From the cell containing the given text, extract its center point as (X, Y) coordinate. 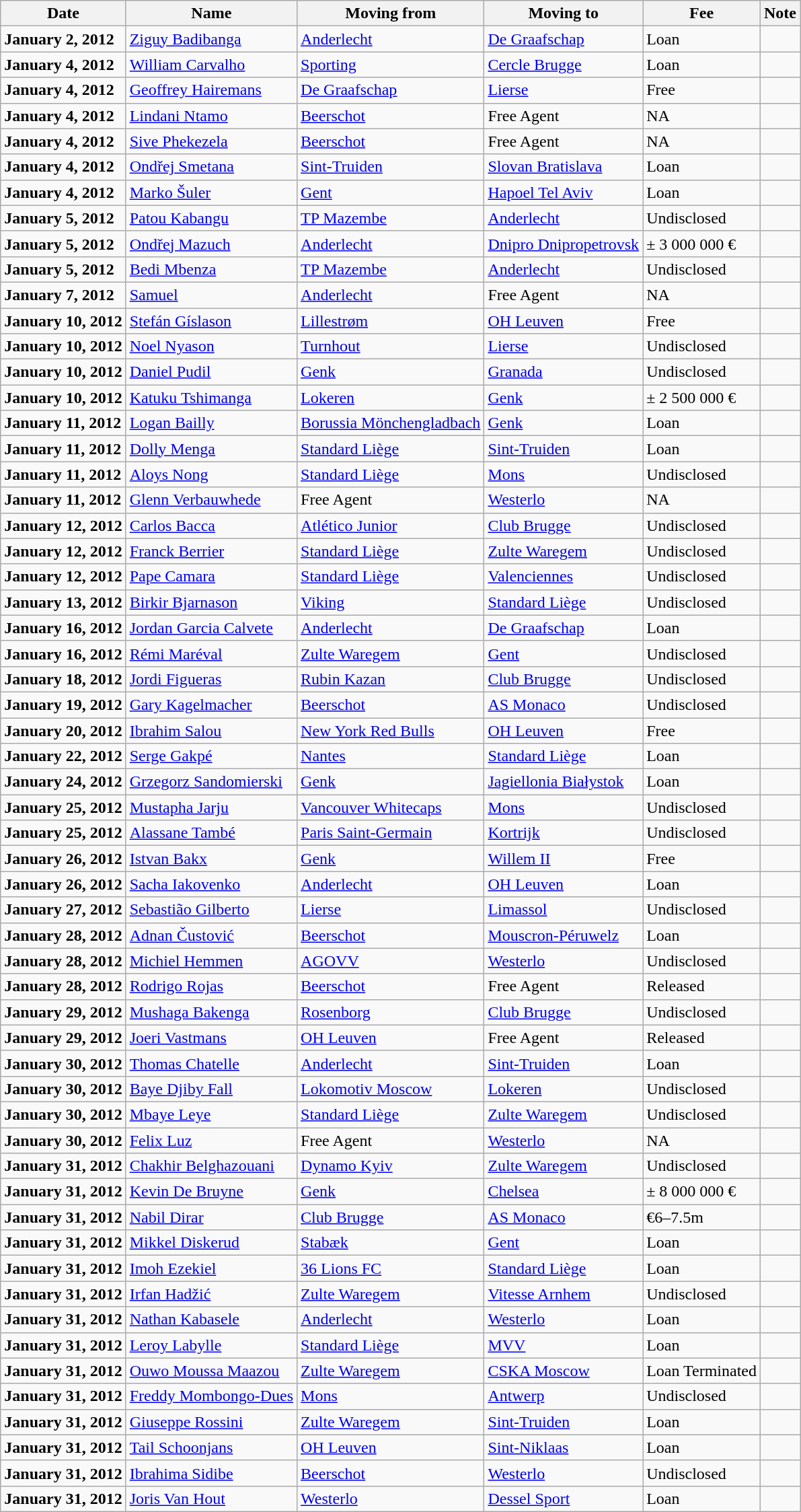
Vitesse Arnhem (564, 1294)
Ondřej Smetana (211, 167)
Name (211, 13)
Loan Terminated (702, 1371)
Serge Gakpé (211, 756)
Date (63, 13)
Geoffrey Hairemans (211, 90)
Dnipro Dnipropetrovsk (564, 244)
Jordan Garcia Calvete (211, 628)
Sporting (391, 65)
Dolly Menga (211, 449)
Antwerp (564, 1396)
Chakhir Belghazouani (211, 1166)
January 13, 2012 (63, 602)
Hapoel Tel Aviv (564, 192)
Leroy Labylle (211, 1345)
Paris Saint-Germain (391, 833)
Rémi Maréval (211, 653)
Adnan Čustović (211, 935)
January 18, 2012 (63, 679)
Nabil Dirar (211, 1217)
Nantes (391, 756)
Samuel (211, 295)
Bedi Mbenza (211, 269)
Stabæk (391, 1243)
January 22, 2012 (63, 756)
CSKA Moscow (564, 1371)
Logan Bailly (211, 423)
Istvan Bakx (211, 859)
Birkir Bjarnason (211, 602)
Gary Kagelmacher (211, 705)
Baye Djiby Fall (211, 1089)
± 2 500 000 € (702, 398)
Ondřej Mazuch (211, 244)
MVV (564, 1345)
Willem II (564, 859)
Dynamo Kyiv (391, 1166)
€6–7.5m (702, 1217)
Note (780, 13)
Mikkel Diskerud (211, 1243)
Stefán Gíslason (211, 321)
Limassol (564, 910)
Lillestrøm (391, 321)
Ibrahima Sidibe (211, 1473)
Katuku Tshimanga (211, 398)
Franck Berrier (211, 551)
Rubin Kazan (391, 679)
Glenn Verbauwhede (211, 500)
Slovan Bratislava (564, 167)
Jagiellonia Białystok (564, 782)
Joris Van Hout (211, 1499)
January 2, 2012 (63, 39)
36 Lions FC (391, 1268)
Ouwo Moussa Maazou (211, 1371)
± 8 000 000 € (702, 1192)
Noel Nyason (211, 347)
Mouscron-Péruwelz (564, 935)
± 3 000 000 € (702, 244)
Viking (391, 602)
Lokomotiv Moscow (391, 1089)
Nathan Kabasele (211, 1320)
Marko Šuler (211, 192)
Ziguy Badibanga (211, 39)
New York Red Bulls (391, 730)
Granada (564, 372)
Turnhout (391, 347)
Kortrijk (564, 833)
Grzegorz Sandomierski (211, 782)
Joeri Vastmans (211, 1038)
Tail Schoonjans (211, 1447)
Thomas Chatelle (211, 1063)
Kevin De Bruyne (211, 1192)
Chelsea (564, 1192)
Sebastião Gilberto (211, 910)
Michiel Hemmen (211, 961)
Rodrigo Rojas (211, 986)
Felix Luz (211, 1141)
Cercle Brugge (564, 65)
Dessel Sport (564, 1499)
Giuseppe Rossini (211, 1422)
Freddy Mombongo-Dues (211, 1396)
Atlético Junior (391, 526)
Mushaga Bakenga (211, 1012)
AGOVV (391, 961)
Borussia Mönchengladbach (391, 423)
Sint-Niklaas (564, 1447)
Mustapha Jarju (211, 807)
Sacha Iakovenko (211, 884)
January 19, 2012 (63, 705)
Lindani Ntamo (211, 116)
William Carvalho (211, 65)
Sive Phekezela (211, 141)
Imoh Ezekiel (211, 1268)
Carlos Bacca (211, 526)
January 24, 2012 (63, 782)
Irfan Hadžić (211, 1294)
Alassane També (211, 833)
Fee (702, 13)
Moving from (391, 13)
Moving to (564, 13)
Jordi Figueras (211, 679)
Patou Kabangu (211, 218)
Rosenborg (391, 1012)
Ibrahim Salou (211, 730)
January 7, 2012 (63, 295)
Vancouver Whitecaps (391, 807)
Pape Camara (211, 577)
Valenciennes (564, 577)
Daniel Pudil (211, 372)
January 20, 2012 (63, 730)
Mbaye Leye (211, 1114)
January 27, 2012 (63, 910)
Aloys Nong (211, 474)
